Extract the (X, Y) coordinate from the center of the cell holding the provided text.  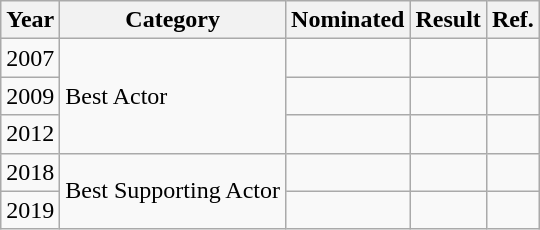
2012 (30, 134)
2007 (30, 58)
Year (30, 20)
Result (448, 20)
Category (173, 20)
2009 (30, 96)
Best Actor (173, 96)
Nominated (348, 20)
Ref. (512, 20)
2018 (30, 172)
Best Supporting Actor (173, 191)
2019 (30, 210)
